Identify which cell holds the provided text, then report its (x, y) central coordinate. 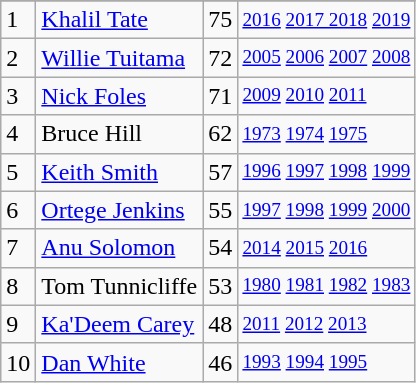
Willie Tuitama (120, 58)
72 (220, 58)
Khalil Tate (120, 20)
1 (18, 20)
10 (18, 362)
Nick Foles (120, 96)
Ka'Deem Carey (120, 324)
1993 1994 1995 (326, 362)
62 (220, 134)
2014 2015 2016 (326, 248)
1973 1974 1975 (326, 134)
2009 2010 2011 (326, 96)
55 (220, 210)
4 (18, 134)
75 (220, 20)
8 (18, 286)
Bruce Hill (120, 134)
57 (220, 172)
2005 2006 2007 2008 (326, 58)
Dan White (120, 362)
48 (220, 324)
46 (220, 362)
Ortege Jenkins (120, 210)
54 (220, 248)
Tom Tunnicliffe (120, 286)
6 (18, 210)
3 (18, 96)
Anu Solomon (120, 248)
1996 1997 1998 1999 (326, 172)
9 (18, 324)
2011 2012 2013 (326, 324)
Keith Smith (120, 172)
1997 1998 1999 2000 (326, 210)
53 (220, 286)
2016 2017 2018 2019 (326, 20)
5 (18, 172)
2 (18, 58)
1980 1981 1982 1983 (326, 286)
7 (18, 248)
71 (220, 96)
